Identify which cell holds the provided text, then report its [X, Y] central coordinate. 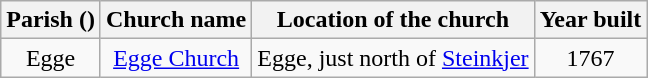
1767 [590, 58]
Egge, just north of Steinkjer [393, 58]
Egge [51, 58]
Church name [176, 20]
Parish () [51, 20]
Egge Church [176, 58]
Location of the church [393, 20]
Year built [590, 20]
